Determine the [X, Y] coordinate at the center of the cell enclosing the given text.  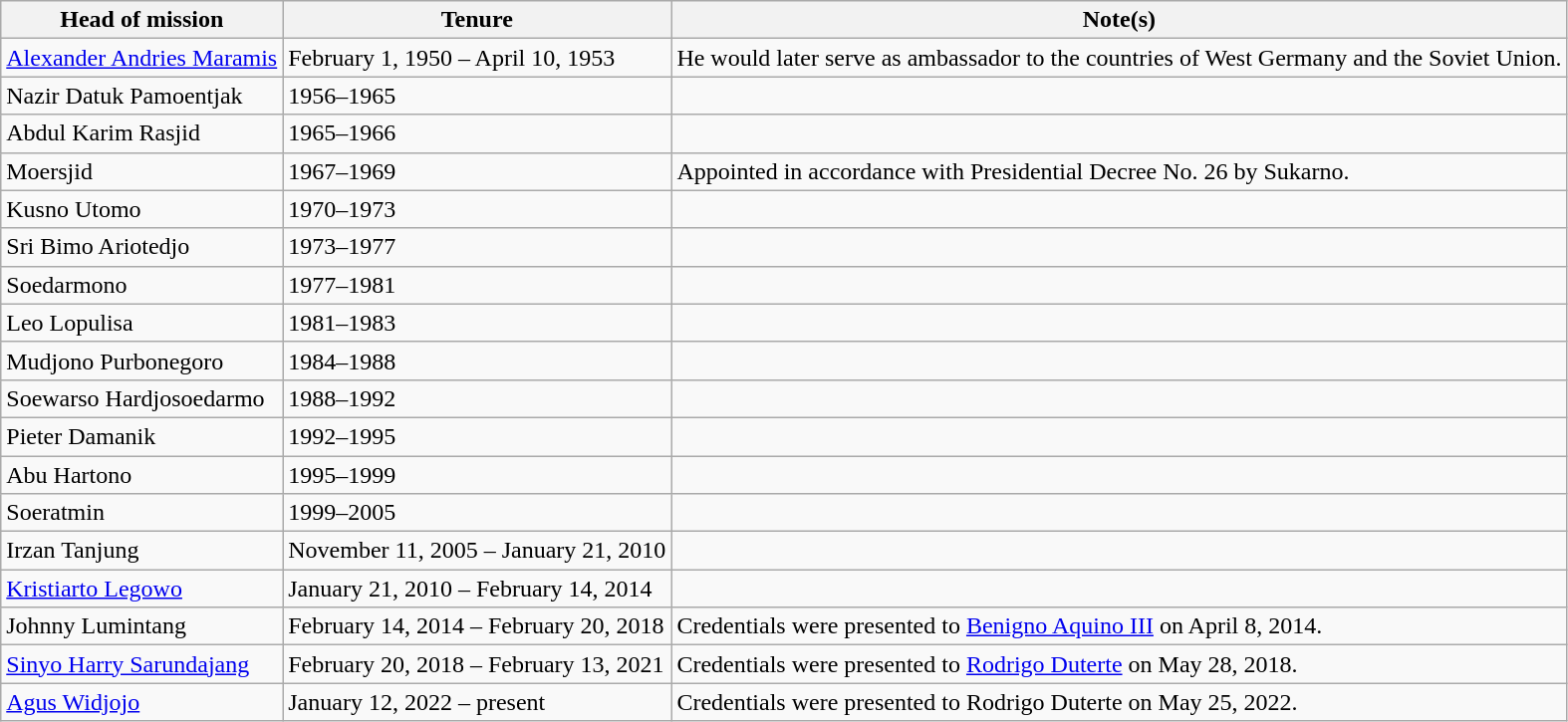
January 21, 2010 – February 14, 2014 [477, 589]
1984–1988 [477, 361]
Sinyo Harry Sarundajang [141, 664]
Kristiarto Legowo [141, 589]
1956–1965 [477, 96]
Irzan Tanjung [141, 551]
Abdul Karim Rasjid [141, 133]
1965–1966 [477, 133]
1999–2005 [477, 513]
1970–1973 [477, 209]
February 1, 1950 – April 10, 1953 [477, 58]
Soeratmin [141, 513]
Appointed in accordance with Presidential Decree No. 26 by Sukarno. [1120, 171]
He would later serve as ambassador to the countries of West Germany and the Soviet Union. [1120, 58]
Johnny Lumintang [141, 626]
February 20, 2018 – February 13, 2021 [477, 664]
Credentials were presented to Benigno Aquino III on April 8, 2014. [1120, 626]
Kusno Utomo [141, 209]
1973–1977 [477, 247]
1977–1981 [477, 285]
1992–1995 [477, 436]
Nazir Datuk Pamoentjak [141, 96]
1988–1992 [477, 398]
Credentials were presented to Rodrigo Duterte on May 28, 2018. [1120, 664]
Note(s) [1120, 20]
Pieter Damanik [141, 436]
February 14, 2014 – February 20, 2018 [477, 626]
Tenure [477, 20]
January 12, 2022 – present [477, 702]
1995–1999 [477, 475]
November 11, 2005 – January 21, 2010 [477, 551]
1967–1969 [477, 171]
Leo Lopulisa [141, 323]
Credentials were presented to Rodrigo Duterte on May 25, 2022. [1120, 702]
1981–1983 [477, 323]
Sri Bimo Ariotedjo [141, 247]
Moersjid [141, 171]
Alexander Andries Maramis [141, 58]
Agus Widjojo [141, 702]
Soewarso Hardjosoedarmo [141, 398]
Soedarmono [141, 285]
Head of mission [141, 20]
Abu Hartono [141, 475]
Mudjono Purbonegoro [141, 361]
